Identify which cell holds the provided text, then report its [X, Y] central coordinate. 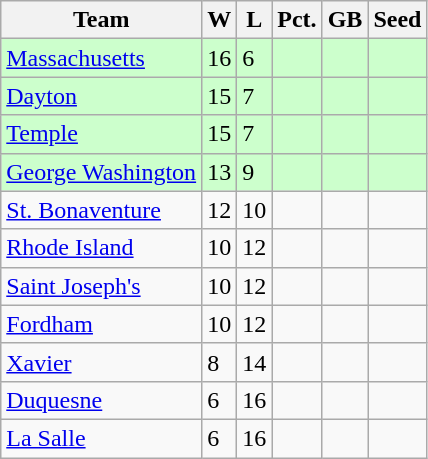
Seed [398, 20]
13 [220, 172]
Fordham [102, 324]
W [220, 20]
St. Bonaventure [102, 210]
George Washington [102, 172]
Saint Joseph's [102, 286]
Xavier [102, 362]
L [254, 20]
Rhode Island [102, 248]
Temple [102, 134]
14 [254, 362]
9 [254, 172]
Team [102, 20]
GB [345, 20]
Duquesne [102, 400]
Dayton [102, 96]
8 [220, 362]
Pct. [297, 20]
Massachusetts [102, 58]
La Salle [102, 438]
